Output the (X, Y) coordinate of the center of the cell containing the given text.  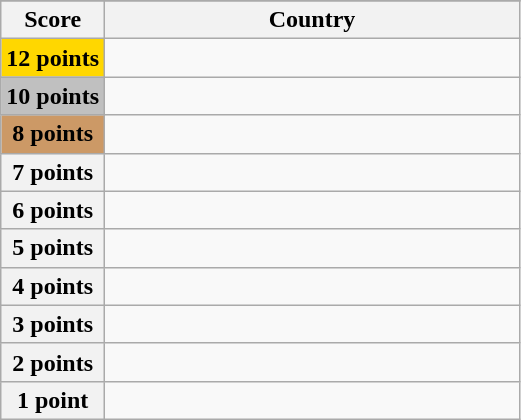
2 points (53, 362)
4 points (53, 286)
Country (312, 20)
3 points (53, 324)
1 point (53, 400)
Score (53, 20)
8 points (53, 134)
12 points (53, 58)
7 points (53, 172)
6 points (53, 210)
10 points (53, 96)
5 points (53, 248)
